Determine the (x, y) coordinate at the center of the cell enclosing the given text.  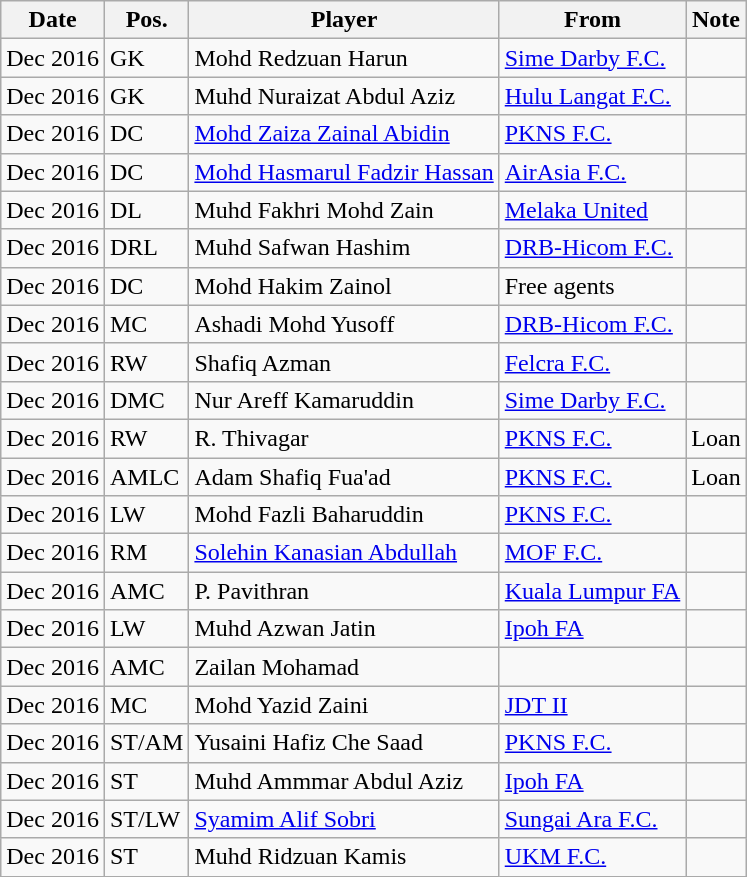
AMLC (146, 477)
Solehin Kanasian Abdullah (344, 553)
Muhd Nuraizat Abdul Aziz (344, 96)
Mohd Fazli Baharuddin (344, 515)
Date (53, 20)
Mohd Hakim Zainol (344, 286)
Sungai Ara F.C. (592, 819)
Shafiq Azman (344, 362)
MOF F.C. (592, 553)
R. Thivagar (344, 438)
DRL (146, 248)
ST/AM (146, 743)
Nur Areff Kamaruddin (344, 400)
Mohd Yazid Zaini (344, 705)
Kuala Lumpur FA (592, 591)
Hulu Langat F.C. (592, 96)
Mohd Zaiza Zainal Abidin (344, 134)
Muhd Safwan Hashim (344, 248)
Mohd Hasmarul Fadzir Hassan (344, 172)
Yusaini Hafiz Che Saad (344, 743)
Muhd Fakhri Mohd Zain (344, 210)
UKM F.C. (592, 857)
Note (716, 20)
Melaka United (592, 210)
Muhd Ammmar Abdul Aziz (344, 781)
Muhd Ridzuan Kamis (344, 857)
DMC (146, 400)
Adam Shafiq Fua'ad (344, 477)
DL (146, 210)
RM (146, 553)
JDT II (592, 705)
Zailan Mohamad (344, 667)
ST/LW (146, 819)
Syamim Alif Sobri (344, 819)
Felcra F.C. (592, 362)
Mohd Redzuan Harun (344, 58)
AirAsia F.C. (592, 172)
Free agents (592, 286)
Pos. (146, 20)
Ashadi Mohd Yusoff (344, 324)
From (592, 20)
Player (344, 20)
Muhd Azwan Jatin (344, 629)
P. Pavithran (344, 591)
